Capture the cell that displays the provided text and extract its [x, y] central coordinate. 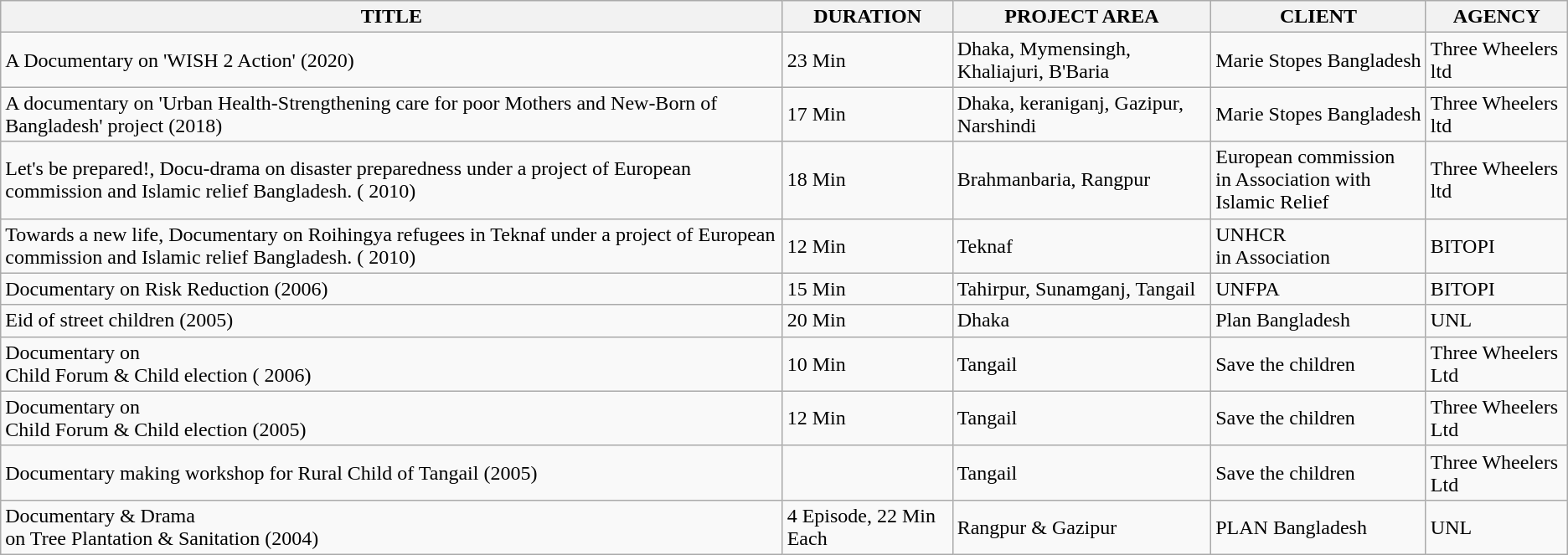
DURATION [868, 17]
CLIENT [1318, 17]
UNFPA [1318, 289]
Documentary & Dramaon Tree Plantation & Sanitation (2004) [392, 527]
18 Min [868, 180]
A Documentary on 'WISH 2 Action' (2020) [392, 60]
17 Min [868, 114]
Dhaka [1082, 321]
Dhaka, keraniganj, Gazipur, Narshindi [1082, 114]
Eid of street children (2005) [392, 321]
Rangpur & Gazipur [1082, 527]
European commissionin Association with Islamic Relief [1318, 180]
Teknaf [1082, 246]
Documentary on Risk Reduction (2006) [392, 289]
AGENCY [1496, 17]
UNHCRin Association [1318, 246]
Plan Bangladesh [1318, 321]
Towards a new life, Documentary on Roihingya refugees in Teknaf under a project of European commission and Islamic relief Bangladesh. ( 2010) [392, 246]
Brahmanbaria, Rangpur [1082, 180]
20 Min [868, 321]
15 Min [868, 289]
Documentary making workshop for Rural Child of Tangail (2005) [392, 472]
PROJECT AREA [1082, 17]
Documentary onChild Forum & Child election ( 2006) [392, 363]
A documentary on 'Urban Health-Strengthening care for poor Mothers and New-Born of Bangladesh' project (2018) [392, 114]
PLAN Bangladesh [1318, 527]
Dhaka, Mymensingh, Khaliajuri, B'Baria [1082, 60]
Let's be prepared!, Docu-drama on disaster preparedness under a project of European commission and Islamic relief Bangladesh. ( 2010) [392, 180]
10 Min [868, 363]
Tahirpur, Sunamganj, Tangail [1082, 289]
23 Min [868, 60]
4 Episode, 22 Min Each [868, 527]
Documentary onChild Forum & Child election (2005) [392, 419]
TITLE [392, 17]
